Return [X, Y] of the center of cell containing provided text 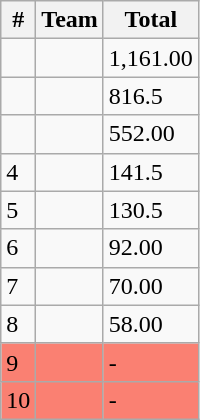
58.00 [150, 324]
70.00 [150, 286]
1,161.00 [150, 58]
6 [18, 248]
130.5 [150, 210]
# [18, 20]
552.00 [150, 134]
141.5 [150, 172]
7 [18, 286]
8 [18, 324]
92.00 [150, 248]
9 [18, 362]
Total [150, 20]
Team [70, 20]
816.5 [150, 96]
4 [18, 172]
5 [18, 210]
10 [18, 400]
